Extract the [x, y] coordinate from the center of the cell holding the provided text.  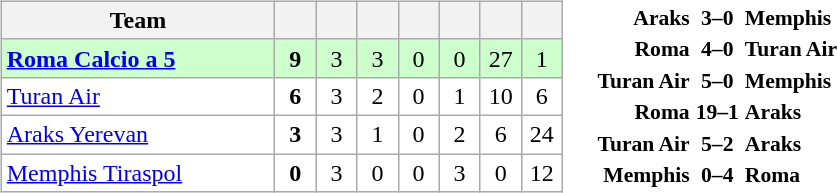
Araks Yerevan [138, 134]
4–0 [717, 49]
Team [138, 20]
27 [500, 58]
10 [500, 96]
9 [296, 58]
Memphis Tiraspol [138, 173]
24 [542, 134]
19–1 [717, 112]
5–2 [717, 143]
Roma Calcio a 5 [138, 58]
12 [542, 173]
Araks [644, 17]
0–4 [717, 175]
Memphis [644, 175]
3–0 [717, 17]
5–0 [717, 80]
